For the text-containing cell, return its midpoint in [X, Y] coordinate format. 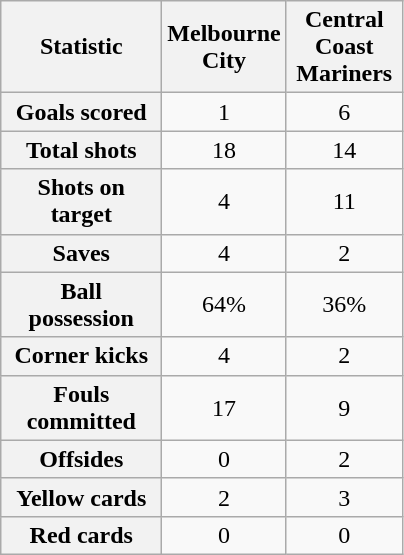
64% [224, 304]
Corner kicks [82, 356]
3 [344, 497]
6 [344, 112]
1 [224, 112]
18 [224, 150]
36% [344, 304]
Shots on target [82, 202]
Statistic [82, 47]
Ball possession [82, 304]
9 [344, 408]
Total shots [82, 150]
Saves [82, 253]
Fouls committed [82, 408]
Red cards [82, 535]
Yellow cards [82, 497]
11 [344, 202]
17 [224, 408]
Offsides [82, 459]
Melbourne City [224, 47]
14 [344, 150]
Goals scored [82, 112]
Central Coast Mariners [344, 47]
